For the text-containing cell, return its midpoint in (x, y) coordinate format. 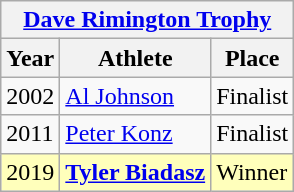
2019 (30, 172)
2011 (30, 134)
Year (30, 58)
Winner (252, 172)
Peter Konz (136, 134)
Al Johnson (136, 96)
2002 (30, 96)
Athlete (136, 58)
Place (252, 58)
Tyler Biadasz (136, 172)
Dave Rimington Trophy (148, 20)
